Return the (x, y) coordinate for the center point of the cell that contains the specified text.  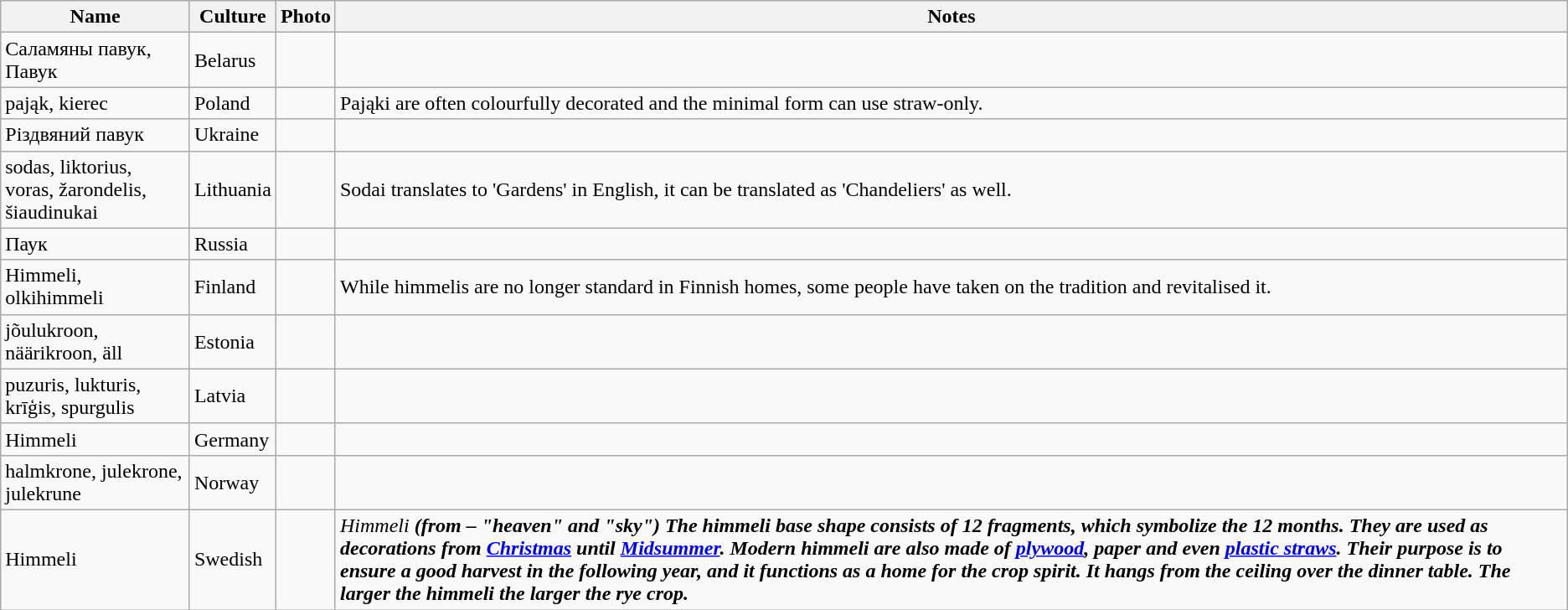
Різдвяний павук (95, 135)
Finland (233, 287)
Photo (305, 17)
Паук (95, 244)
Notes (952, 17)
Swedish (233, 560)
Name (95, 17)
Poland (233, 103)
Lithuania (233, 189)
Himmeli, olkihimmeli (95, 287)
halmkrone, julekrone, julekrune (95, 483)
Culture (233, 17)
pająk, kierec (95, 103)
sodas, liktorius, voras, žarondelis, šiaudinukai (95, 189)
Germany (233, 439)
jõulukroon, näärikroon, äll (95, 342)
puzuris, lukturis, krīģis, spurgulis (95, 395)
Norway (233, 483)
Pająki are often colourfully decorated and the minimal form can use straw-only. (952, 103)
Belarus (233, 60)
Саламяны павук, Павук (95, 60)
Estonia (233, 342)
Russia (233, 244)
Sodai translates to 'Gardens' in English, it can be translated as 'Chandeliers' as well. (952, 189)
Latvia (233, 395)
Ukraine (233, 135)
While himmelis are no longer standard in Finnish homes, some people have taken on the tradition and revitalised it. (952, 287)
